Identify which cell holds the provided text, then report its [x, y] central coordinate. 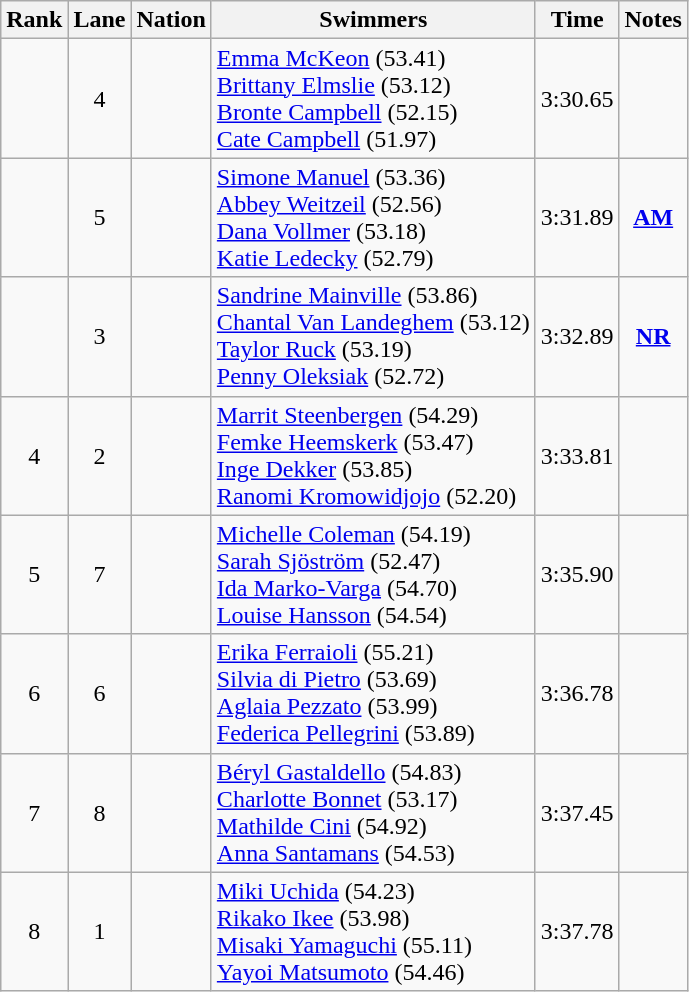
3:37.45 [577, 812]
3:33.81 [577, 456]
Michelle Coleman (54.19)Sarah Sjöström (52.47)Ida Marko-Varga (54.70)Louise Hansson (54.54) [373, 574]
3:36.78 [577, 694]
1 [100, 932]
Time [577, 20]
3:35.90 [577, 574]
Sandrine Mainville (53.86)Chantal Van Landeghem (53.12)Taylor Ruck (53.19)Penny Oleksiak (52.72) [373, 336]
3:32.89 [577, 336]
3 [100, 336]
3:30.65 [577, 98]
3:31.89 [577, 218]
Miki Uchida (54.23)Rikako Ikee (53.98)Misaki Yamaguchi (55.11)Yayoi Matsumoto (54.46) [373, 932]
Nation [171, 20]
Rank [34, 20]
Emma McKeon (53.41)Brittany Elmslie (53.12)Bronte Campbell (52.15)Cate Campbell (51.97) [373, 98]
Erika Ferraioli (55.21)Silvia di Pietro (53.69)Aglaia Pezzato (53.99)Federica Pellegrini (53.89) [373, 694]
Swimmers [373, 20]
Notes [653, 20]
Marrit Steenbergen (54.29)Femke Heemskerk (53.47)Inge Dekker (53.85)Ranomi Kromowidjojo (52.20) [373, 456]
Simone Manuel (53.36)Abbey Weitzeil (52.56)Dana Vollmer (53.18)Katie Ledecky (52.79) [373, 218]
NR [653, 336]
Lane [100, 20]
Béryl Gastaldello (54.83)Charlotte Bonnet (53.17)Mathilde Cini (54.92)Anna Santamans (54.53) [373, 812]
AM [653, 218]
3:37.78 [577, 932]
2 [100, 456]
